Identify which cell holds the provided text, then report its [x, y] central coordinate. 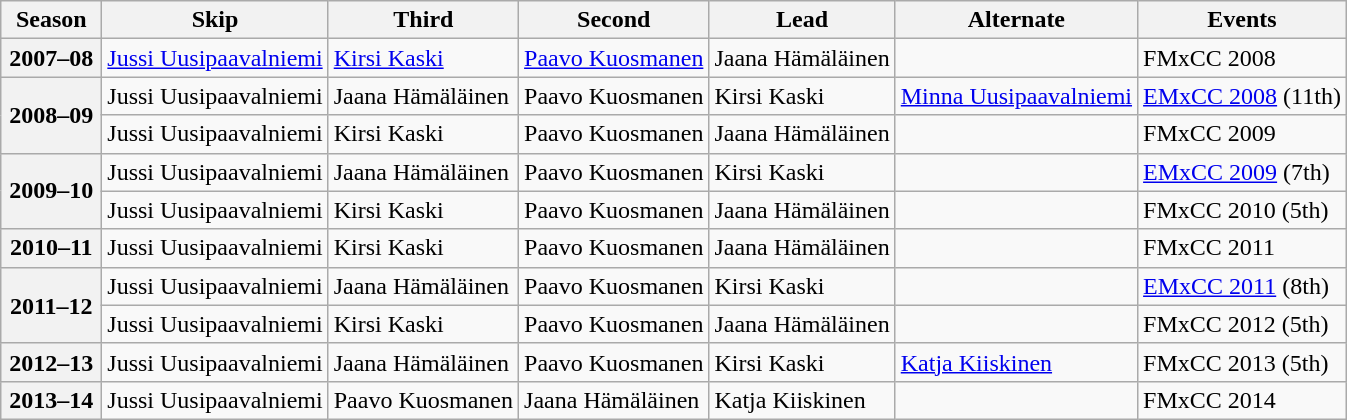
Skip [215, 20]
EMxCC 2008 (11th) [1242, 96]
2011–12 [52, 305]
Third [423, 20]
EMxCC 2011 (8th) [1242, 286]
EMxCC 2009 (7th) [1242, 172]
FMxCC 2014 [1242, 400]
FMxCC 2011 [1242, 248]
FMxCC 2008 [1242, 58]
2013–14 [52, 400]
Minna Uusipaavalniemi [1016, 96]
FMxCC 2010 (5th) [1242, 210]
2008–09 [52, 115]
2012–13 [52, 362]
Lead [802, 20]
FMxCC 2009 [1242, 134]
2009–10 [52, 191]
Season [52, 20]
2007–08 [52, 58]
FMxCC 2012 (5th) [1242, 324]
Events [1242, 20]
Alternate [1016, 20]
Second [614, 20]
FMxCC 2013 (5th) [1242, 362]
2010–11 [52, 248]
